From the cell containing the given text, extract its center point as [X, Y] coordinate. 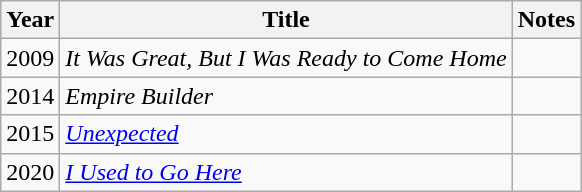
Year [30, 20]
I Used to Go Here [286, 172]
Empire Builder [286, 96]
2020 [30, 172]
2009 [30, 58]
It Was Great, But I Was Ready to Come Home [286, 58]
2014 [30, 96]
Unexpected [286, 134]
Notes [546, 20]
Title [286, 20]
2015 [30, 134]
